Capture the cell that displays the provided text and extract its (X, Y) central coordinate. 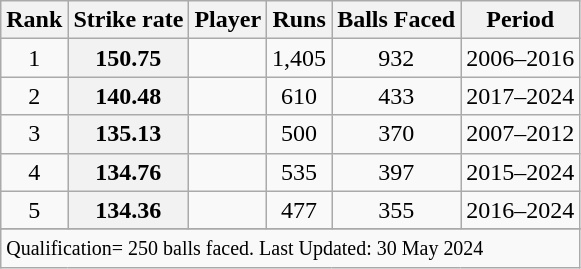
Runs (300, 20)
2016–2024 (520, 210)
2017–2024 (520, 96)
500 (300, 134)
Qualification= 250 balls faced. Last Updated: 30 May 2024 (290, 248)
535 (300, 172)
5 (34, 210)
Player (228, 20)
2006–2016 (520, 58)
Balls Faced (396, 20)
355 (396, 210)
150.75 (128, 58)
3 (34, 134)
2 (34, 96)
610 (300, 96)
1,405 (300, 58)
Rank (34, 20)
4 (34, 172)
2015–2024 (520, 172)
370 (396, 134)
134.76 (128, 172)
1 (34, 58)
140.48 (128, 96)
433 (396, 96)
Period (520, 20)
134.36 (128, 210)
477 (300, 210)
932 (396, 58)
135.13 (128, 134)
397 (396, 172)
Strike rate (128, 20)
2007–2012 (520, 134)
